Find where the given text appears and provide that cell's center as [X, Y] coordinate. 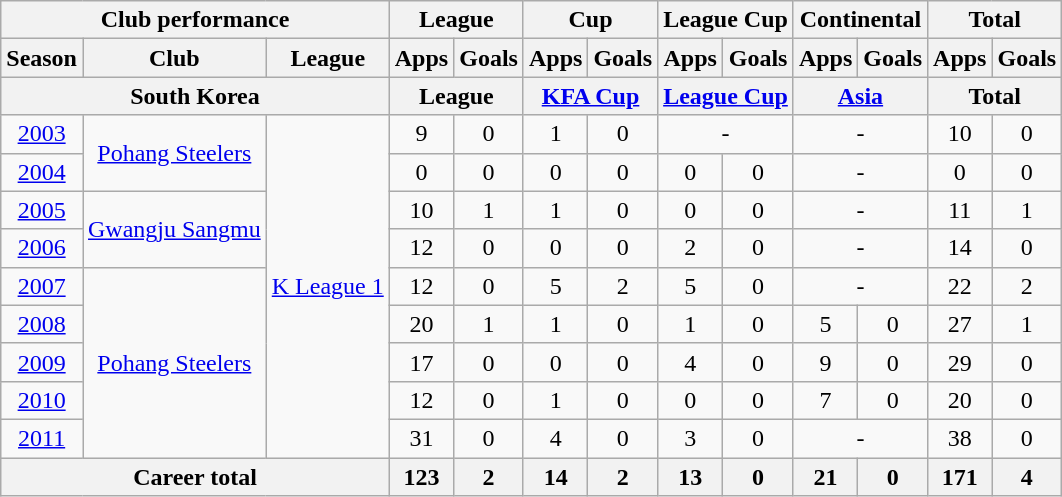
38 [960, 438]
123 [421, 477]
Career total [195, 477]
31 [421, 438]
Club performance [195, 20]
7 [825, 400]
3 [690, 438]
11 [960, 210]
2011 [42, 438]
27 [960, 324]
2008 [42, 324]
Season [42, 58]
2004 [42, 172]
2005 [42, 210]
29 [960, 362]
2009 [42, 362]
Club [174, 58]
17 [421, 362]
2007 [42, 286]
2003 [42, 134]
22 [960, 286]
2010 [42, 400]
Cup [590, 20]
13 [690, 477]
KFA Cup [590, 96]
K League 1 [328, 286]
Asia [860, 96]
South Korea [195, 96]
2006 [42, 248]
Gwangju Sangmu [174, 229]
171 [960, 477]
Continental [860, 20]
21 [825, 477]
